Provide the (X, Y) coordinate of the cell's center where the given text is located.  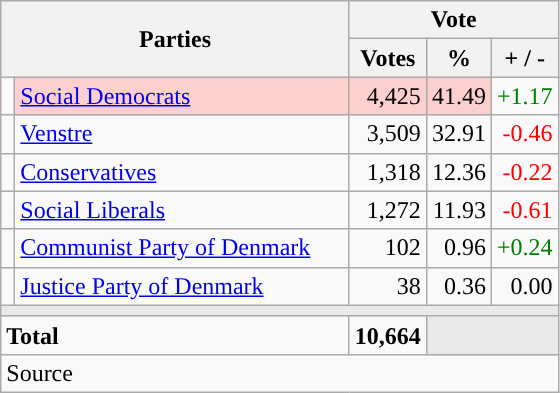
+1.17 (524, 96)
Vote (454, 20)
Justice Party of Denmark (182, 286)
3,509 (388, 134)
Communist Party of Denmark (182, 248)
41.49 (458, 96)
0.96 (458, 248)
11.93 (458, 210)
-0.46 (524, 134)
+0.24 (524, 248)
Source (280, 373)
1,318 (388, 172)
102 (388, 248)
1,272 (388, 210)
12.36 (458, 172)
Social Democrats (182, 96)
32.91 (458, 134)
Votes (388, 58)
Total (176, 335)
-0.22 (524, 172)
4,425 (388, 96)
Social Liberals (182, 210)
-0.61 (524, 210)
0.36 (458, 286)
Conservatives (182, 172)
Parties (176, 39)
+ / - (524, 58)
0.00 (524, 286)
Venstre (182, 134)
% (458, 58)
38 (388, 286)
10,664 (388, 335)
